Determine the (X, Y) coordinate at the center of the cell enclosing the given text.  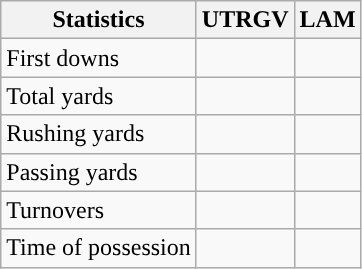
Total yards (99, 96)
Turnovers (99, 210)
LAM (328, 20)
First downs (99, 58)
Statistics (99, 20)
Rushing yards (99, 134)
Passing yards (99, 172)
UTRGV (245, 20)
Time of possession (99, 248)
